Detect which cell encompasses the target text, then output its [x, y] center coordinate. 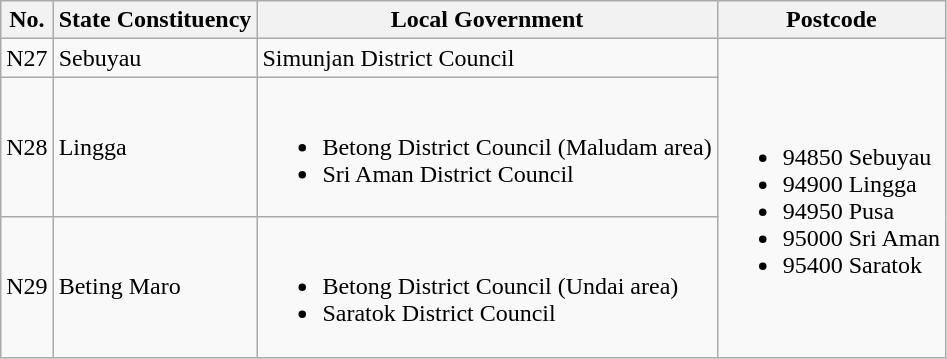
N29 [27, 287]
No. [27, 20]
Beting Maro [155, 287]
N28 [27, 147]
Betong District Council (Maludam area)Sri Aman District Council [487, 147]
State Constituency [155, 20]
Sebuyau [155, 58]
Lingga [155, 147]
Postcode [831, 20]
Simunjan District Council [487, 58]
94850 Sebuyau94900 Lingga94950 Pusa95000 Sri Aman95400 Saratok [831, 198]
Local Government [487, 20]
N27 [27, 58]
Betong District Council (Undai area)Saratok District Council [487, 287]
